From the cell containing the given text, extract its center point as [X, Y] coordinate. 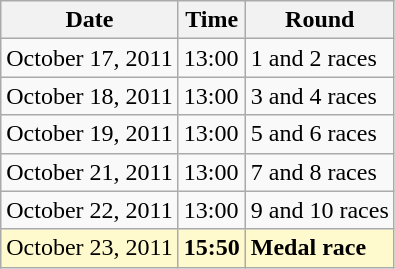
Time [212, 20]
15:50 [212, 248]
October 18, 2011 [90, 96]
Date [90, 20]
7 and 8 races [320, 172]
5 and 6 races [320, 134]
October 22, 2011 [90, 210]
October 17, 2011 [90, 58]
October 21, 2011 [90, 172]
9 and 10 races [320, 210]
1 and 2 races [320, 58]
Round [320, 20]
3 and 4 races [320, 96]
October 23, 2011 [90, 248]
October 19, 2011 [90, 134]
Medal race [320, 248]
